Capture the cell that displays the provided text and extract its (x, y) central coordinate. 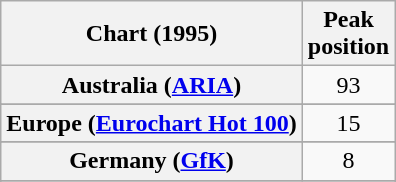
Germany (GfK) (152, 161)
Chart (1995) (152, 34)
8 (348, 161)
93 (348, 85)
15 (348, 123)
Peakposition (348, 34)
Australia (ARIA) (152, 85)
Europe (Eurochart Hot 100) (152, 123)
